Detect which cell encompasses the target text, then output its [x, y] center coordinate. 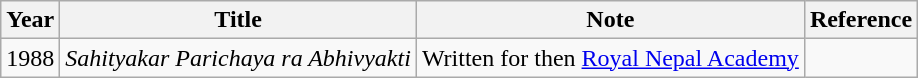
Title [238, 20]
1988 [30, 58]
Year [30, 20]
Sahityakar Parichaya ra Abhivyakti [238, 58]
Written for then Royal Nepal Academy [610, 58]
Note [610, 20]
Reference [860, 20]
